For the text-containing cell, return its midpoint in [X, Y] coordinate format. 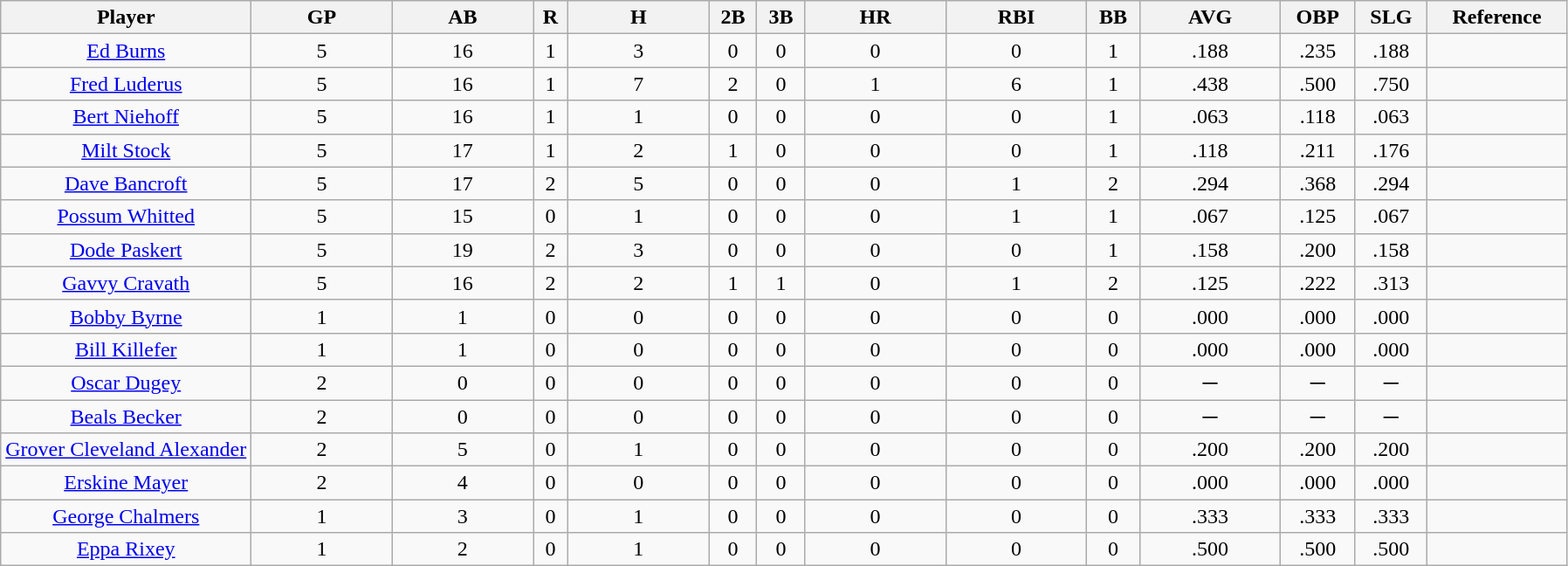
AB [463, 17]
HR [875, 17]
RBI [1016, 17]
.211 [1318, 150]
Bobby Byrne [126, 316]
Gavvy Cravath [126, 283]
Grover Cleveland Alexander [126, 450]
SLG [1392, 17]
OBP [1318, 17]
GP [321, 17]
H [639, 17]
.313 [1392, 283]
Bert Niehoff [126, 117]
Possum Whitted [126, 217]
Beals Becker [126, 417]
7 [639, 84]
R [551, 17]
Reference [1496, 17]
Dave Bancroft [126, 183]
4 [463, 483]
.750 [1392, 84]
Oscar Dugey [126, 383]
Eppa Rixey [126, 549]
AVG [1210, 17]
19 [463, 250]
Erskine Mayer [126, 483]
15 [463, 217]
6 [1016, 84]
.235 [1318, 51]
Dode Paskert [126, 250]
.368 [1318, 183]
Fred Luderus [126, 84]
2B [733, 17]
Bill Killefer [126, 349]
George Chalmers [126, 516]
.222 [1318, 283]
Milt Stock [126, 150]
.438 [1210, 84]
.176 [1392, 150]
3B [781, 17]
Ed Burns [126, 51]
Player [126, 17]
BB [1114, 17]
